Detect which cell encompasses the target text, then output its (x, y) center coordinate. 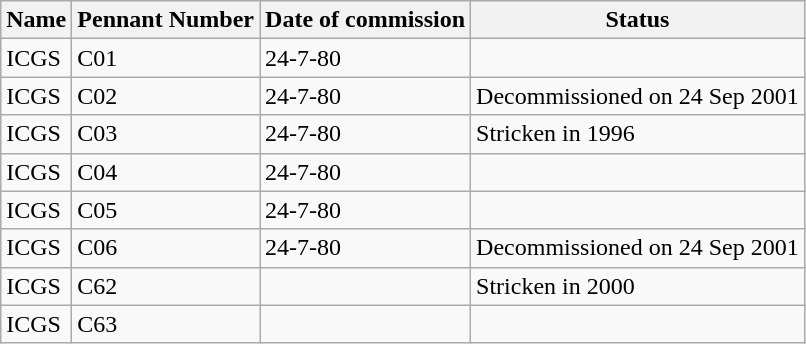
C63 (166, 324)
C02 (166, 96)
Date of commission (366, 20)
C03 (166, 134)
C06 (166, 248)
Stricken in 2000 (638, 286)
Status (638, 20)
C04 (166, 172)
Pennant Number (166, 20)
C05 (166, 210)
C01 (166, 58)
Name (36, 20)
Stricken in 1996 (638, 134)
C62 (166, 286)
